Pinpoint the cell where the given text exists, returning its (X, Y) midpoint coordinate. 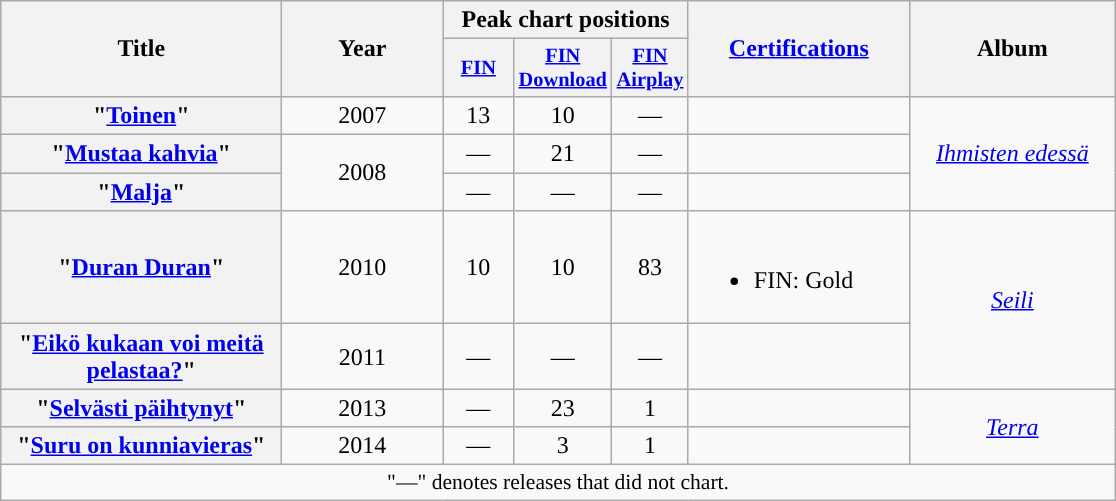
"Suru on kunniavieras" (142, 446)
Title (142, 49)
83 (650, 268)
"Toinen" (142, 115)
2011 (362, 356)
FIN: Gold (798, 268)
Terra (1012, 427)
FIN (478, 68)
Album (1012, 49)
2008 (362, 173)
2013 (362, 408)
"Eikö kukaan voi meitä pelastaa?" (142, 356)
FINAirplay (650, 68)
Certifications (798, 49)
Peak chart positions (566, 20)
3 (563, 446)
Year (362, 49)
2007 (362, 115)
"Mustaa kahvia" (142, 154)
2014 (362, 446)
23 (563, 408)
13 (478, 115)
2010 (362, 268)
"Duran Duran" (142, 268)
"Selvästi päihtynyt" (142, 408)
21 (563, 154)
"—" denotes releases that did not chart. (558, 483)
Seili (1012, 300)
"Malja" (142, 192)
Ihmisten edessä (1012, 153)
FINDownload (563, 68)
